From the cell containing the given text, extract its center point as [x, y] coordinate. 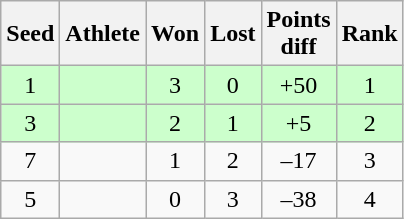
+50 [298, 85]
+5 [298, 123]
–17 [298, 161]
Rank [370, 34]
–38 [298, 199]
7 [30, 161]
Pointsdiff [298, 34]
4 [370, 199]
5 [30, 199]
Won [176, 34]
Lost [233, 34]
Athlete [103, 34]
Seed [30, 34]
